Scan for the cell matching the given text and deliver its (X, Y) coordinate at center. 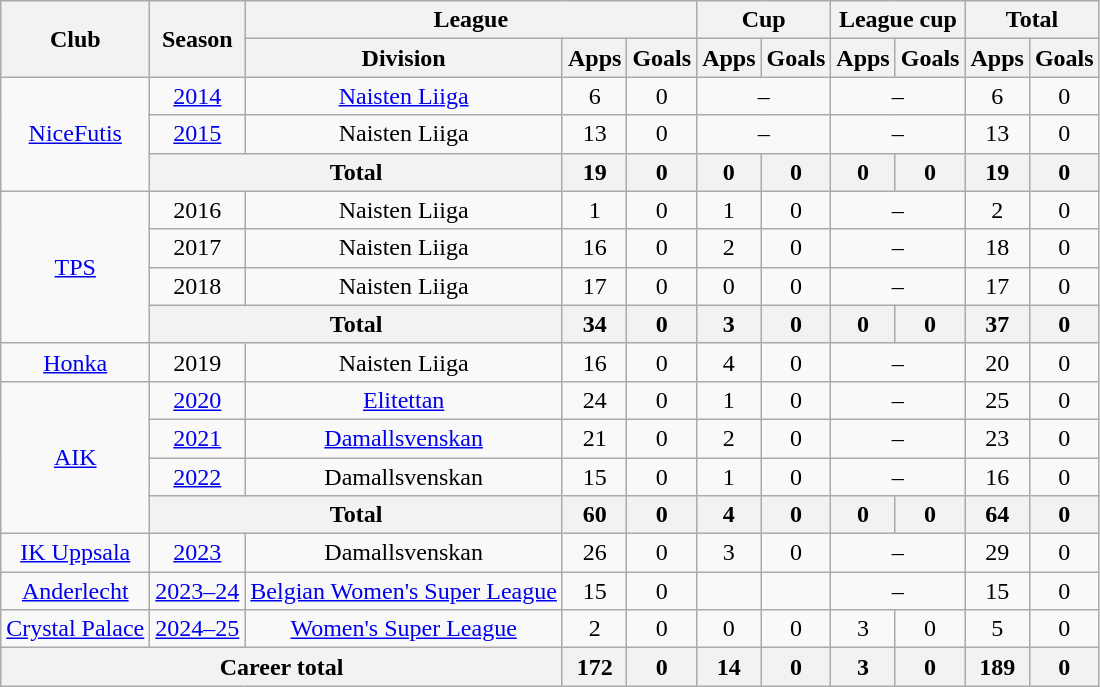
Women's Super League (404, 629)
26 (594, 553)
TPS (76, 267)
Division (404, 58)
Anderlecht (76, 591)
Season (198, 39)
24 (594, 400)
Elitettan (404, 400)
34 (594, 324)
14 (729, 667)
172 (594, 667)
2023 (198, 553)
2018 (198, 286)
2023–24 (198, 591)
64 (997, 515)
21 (594, 438)
2016 (198, 210)
Career total (282, 667)
2014 (198, 96)
37 (997, 324)
Cup (764, 20)
2024–25 (198, 629)
2017 (198, 248)
Honka (76, 362)
Club (76, 39)
60 (594, 515)
20 (997, 362)
29 (997, 553)
League (471, 20)
2015 (198, 134)
IK Uppsala (76, 553)
2021 (198, 438)
2022 (198, 477)
25 (997, 400)
Crystal Palace (76, 629)
AIK (76, 457)
18 (997, 248)
League cup (898, 20)
2019 (198, 362)
189 (997, 667)
NiceFutis (76, 134)
5 (997, 629)
Belgian Women's Super League (404, 591)
23 (997, 438)
2020 (198, 400)
